Extract the (x, y) coordinate from the center of the cell holding the provided text.  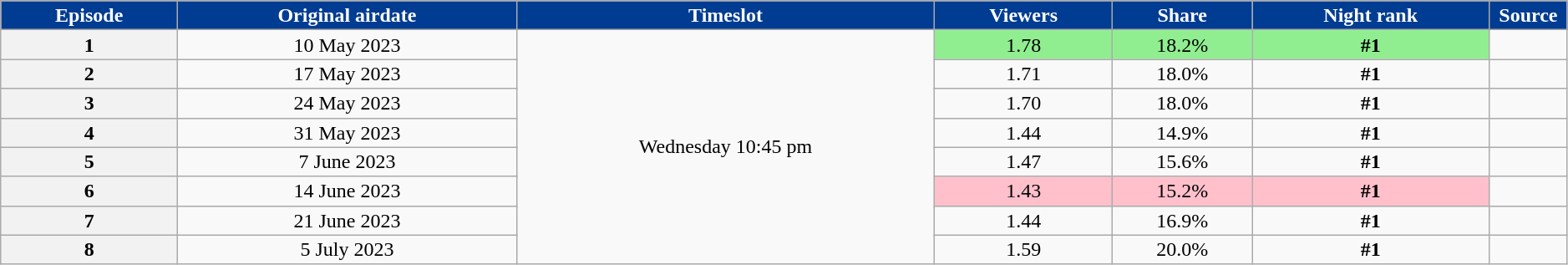
31 May 2023 (348, 132)
1.47 (1024, 162)
16.9% (1181, 221)
14.9% (1181, 132)
18.2% (1181, 45)
Timeslot (725, 15)
Source (1529, 15)
15.2% (1181, 191)
14 June 2023 (348, 191)
4 (89, 132)
17 May 2023 (348, 74)
20.0% (1181, 249)
Share (1181, 15)
7 (89, 221)
Episode (89, 15)
10 May 2023 (348, 45)
Original airdate (348, 15)
1.70 (1024, 104)
Night rank (1371, 15)
5 July 2023 (348, 249)
2 (89, 74)
Wednesday 10:45 pm (725, 147)
1.78 (1024, 45)
15.6% (1181, 162)
5 (89, 162)
21 June 2023 (348, 221)
1.59 (1024, 249)
3 (89, 104)
1 (89, 45)
7 June 2023 (348, 162)
1.71 (1024, 74)
8 (89, 249)
6 (89, 191)
1.43 (1024, 191)
Viewers (1024, 15)
24 May 2023 (348, 104)
